From the cell containing the given text, extract its center point as (X, Y) coordinate. 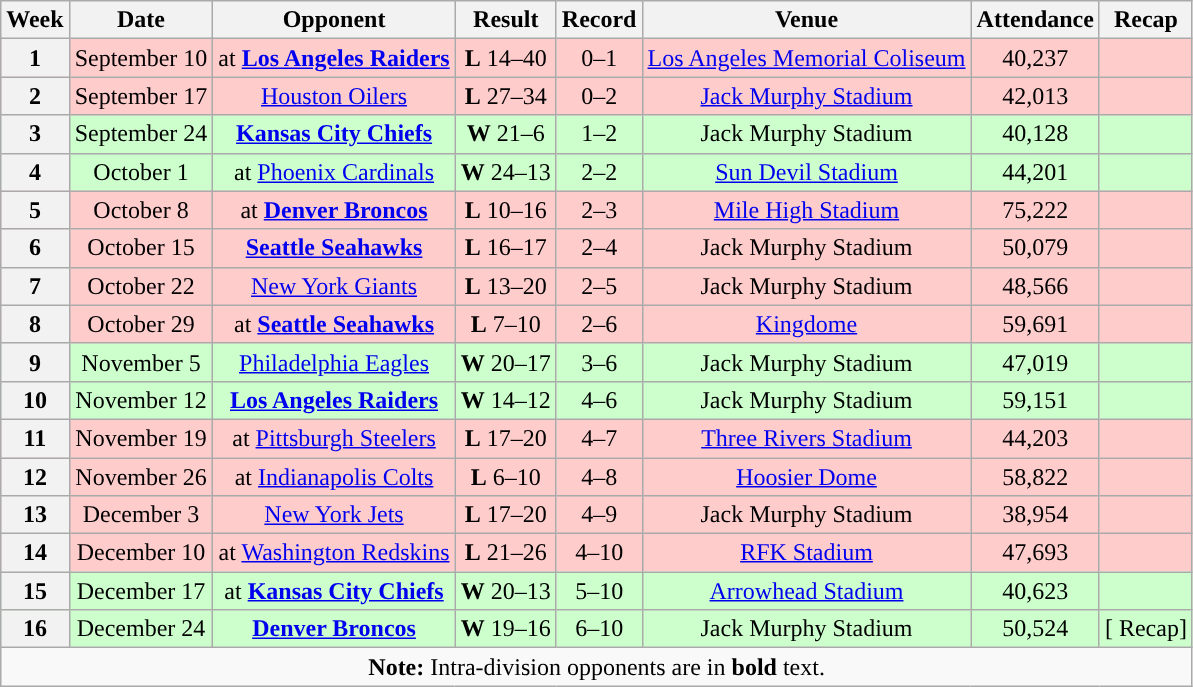
September 10 (141, 58)
at Washington Redskins (334, 553)
4–6 (599, 400)
Hoosier Dome (806, 477)
0–2 (599, 96)
6–10 (599, 629)
at Pittsburgh Steelers (334, 438)
2–6 (599, 324)
Recap (1146, 20)
2–4 (599, 248)
4–9 (599, 515)
59,151 (1035, 400)
December 24 (141, 629)
at Phoenix Cardinals (334, 172)
New York Jets (334, 515)
40,623 (1035, 591)
W 20–13 (506, 591)
Date (141, 20)
1 (35, 58)
Week (35, 20)
75,222 (1035, 210)
at Denver Broncos (334, 210)
L 16–17 (506, 248)
2–2 (599, 172)
4–10 (599, 553)
47,019 (1035, 362)
2 (35, 96)
December 17 (141, 591)
Los Angeles Raiders (334, 400)
6 (35, 248)
December 10 (141, 553)
4–8 (599, 477)
Kansas City Chiefs (334, 134)
13 (35, 515)
0–1 (599, 58)
5–10 (599, 591)
L 27–34 (506, 96)
Mile High Stadium (806, 210)
44,203 (1035, 438)
4–7 (599, 438)
W 24–13 (506, 172)
3–6 (599, 362)
Kingdome (806, 324)
L 6–10 (506, 477)
at Indianapolis Colts (334, 477)
November 5 (141, 362)
L 14–40 (506, 58)
4 (35, 172)
Denver Broncos (334, 629)
L 13–20 (506, 286)
16 (35, 629)
38,954 (1035, 515)
W 14–12 (506, 400)
Opponent (334, 20)
10 (35, 400)
Result (506, 20)
3 (35, 134)
50,079 (1035, 248)
October 22 (141, 286)
L 21–26 (506, 553)
November 26 (141, 477)
47,693 (1035, 553)
[ Recap] (1146, 629)
Los Angeles Memorial Coliseum (806, 58)
November 12 (141, 400)
at Seattle Seahawks (334, 324)
Philadelphia Eagles (334, 362)
15 (35, 591)
5 (35, 210)
October 29 (141, 324)
8 (35, 324)
50,524 (1035, 629)
Record (599, 20)
59,691 (1035, 324)
Sun Devil Stadium (806, 172)
November 19 (141, 438)
September 17 (141, 96)
Seattle Seahawks (334, 248)
October 15 (141, 248)
RFK Stadium (806, 553)
58,822 (1035, 477)
Venue (806, 20)
September 24 (141, 134)
7 (35, 286)
W 20–17 (506, 362)
at Los Angeles Raiders (334, 58)
40,128 (1035, 134)
Attendance (1035, 20)
October 1 (141, 172)
at Kansas City Chiefs (334, 591)
9 (35, 362)
44,201 (1035, 172)
W 21–6 (506, 134)
1–2 (599, 134)
Three Rivers Stadium (806, 438)
L 10–16 (506, 210)
48,566 (1035, 286)
December 3 (141, 515)
12 (35, 477)
42,013 (1035, 96)
Houston Oilers (334, 96)
2–3 (599, 210)
11 (35, 438)
October 8 (141, 210)
40,237 (1035, 58)
L 7–10 (506, 324)
New York Giants (334, 286)
2–5 (599, 286)
14 (35, 553)
Note: Intra-division opponents are in bold text. (597, 667)
Arrowhead Stadium (806, 591)
W 19–16 (506, 629)
